Locate the cell with the specified text and output its (X, Y) center coordinate. 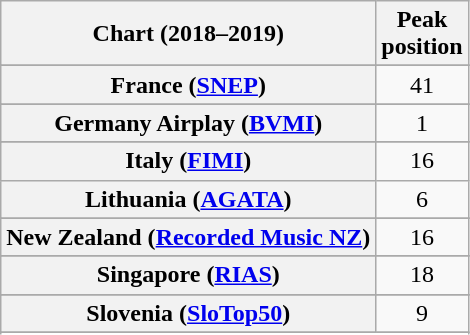
New Zealand (Recorded Music NZ) (188, 237)
Peak position (422, 34)
France (SNEP) (188, 85)
6 (422, 199)
Lithuania (AGATA) (188, 199)
Italy (FIMI) (188, 161)
9 (422, 313)
Germany Airplay (BVMI) (188, 123)
41 (422, 85)
18 (422, 275)
Chart (2018–2019) (188, 34)
Singapore (RIAS) (188, 275)
1 (422, 123)
Slovenia (SloTop50) (188, 313)
